Find where the given text appears and provide that cell's center as (X, Y) coordinate. 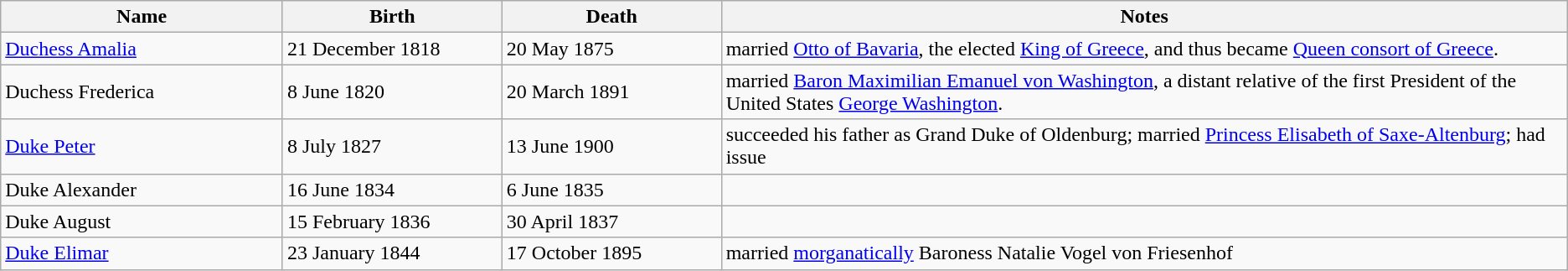
16 June 1834 (392, 190)
Duke August (142, 221)
21 December 1818 (392, 49)
Duchess Amalia (142, 49)
Birth (392, 17)
17 October 1895 (611, 253)
8 June 1820 (392, 92)
23 January 1844 (392, 253)
Duchess Frederica (142, 92)
married Baron Maximilian Emanuel von Washington, a distant relative of the first President of the United States George Washington. (1144, 92)
Name (142, 17)
13 June 1900 (611, 146)
Duke Alexander (142, 190)
Duke Elimar (142, 253)
8 July 1827 (392, 146)
6 June 1835 (611, 190)
15 February 1836 (392, 221)
20 May 1875 (611, 49)
30 April 1837 (611, 221)
Death (611, 17)
married Otto of Bavaria, the elected King of Greece, and thus became Queen consort of Greece. (1144, 49)
succeeded his father as Grand Duke of Oldenburg; married Princess Elisabeth of Saxe-Altenburg; had issue (1144, 146)
20 March 1891 (611, 92)
Notes (1144, 17)
married morganatically Baroness Natalie Vogel von Friesenhof (1144, 253)
Duke Peter (142, 146)
